Pinpoint the cell where the given text exists, returning its [x, y] midpoint coordinate. 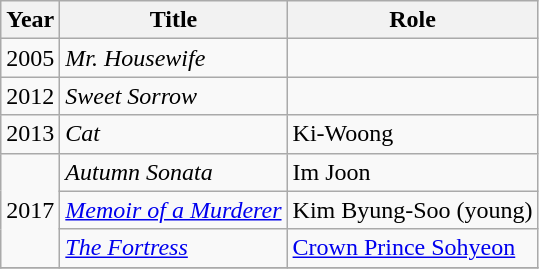
Autumn Sonata [174, 172]
Role [412, 20]
Sweet Sorrow [174, 96]
2012 [30, 96]
2005 [30, 58]
Ki-Woong [412, 134]
2017 [30, 210]
Cat [174, 134]
Mr. Housewife [174, 58]
Kim Byung-Soo (young) [412, 210]
The Fortress [174, 248]
Memoir of a Murderer [174, 210]
Year [30, 20]
Crown Prince Sohyeon [412, 248]
Im Joon [412, 172]
Title [174, 20]
2013 [30, 134]
